For the text-containing cell, return its midpoint in [x, y] coordinate format. 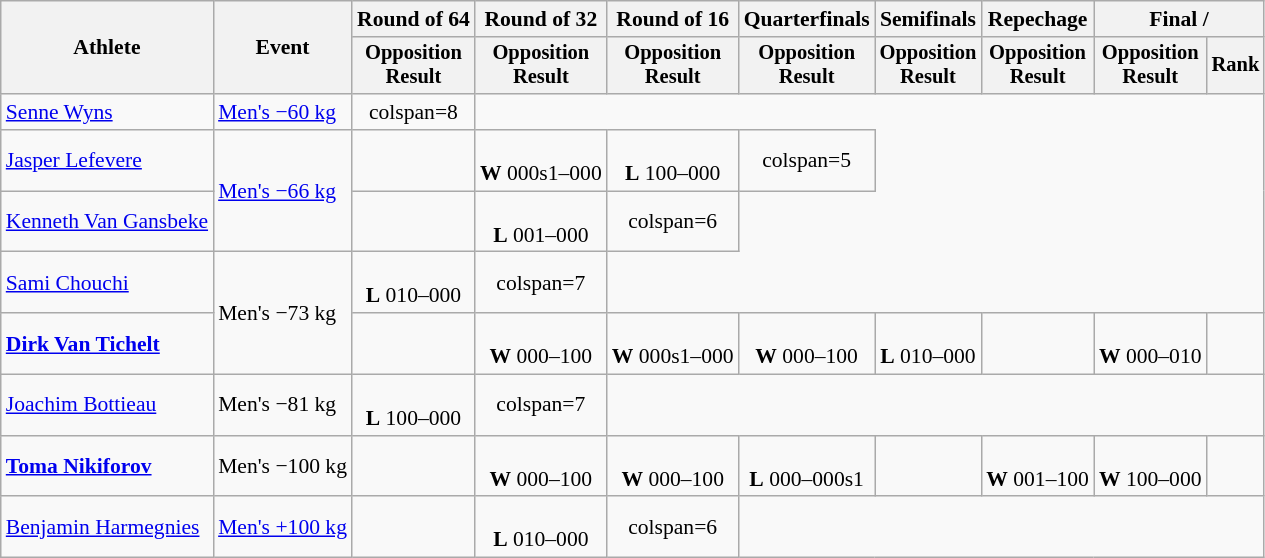
Benjamin Harmegnies [107, 528]
Men's −100 kg [282, 466]
Men's −60 kg [282, 112]
Men's +100 kg [282, 528]
Men's −66 kg [282, 191]
colspan=5 [807, 160]
L 000–000s1 [807, 466]
Joachim Bottieau [107, 406]
Repechage [1038, 19]
Toma Nikiforov [107, 466]
Rank [1236, 66]
W 001–100 [1038, 466]
Quarterfinals [807, 19]
Kenneth Van Gansbeke [107, 222]
Event [282, 48]
Round of 16 [673, 19]
Dirk Van Tichelt [107, 344]
Men's −81 kg [282, 406]
Athlete [107, 48]
Senne Wyns [107, 112]
Round of 32 [541, 19]
Men's −73 kg [282, 313]
Jasper Lefevere [107, 160]
Round of 64 [414, 19]
W 100–000 [1150, 466]
Semifinals [928, 19]
W 000–010 [1150, 344]
Final / [1179, 19]
Sami Chouchi [107, 282]
L 001–000 [541, 222]
colspan=8 [414, 112]
